Extract the (X, Y) coordinate from the center of the cell holding the provided text.  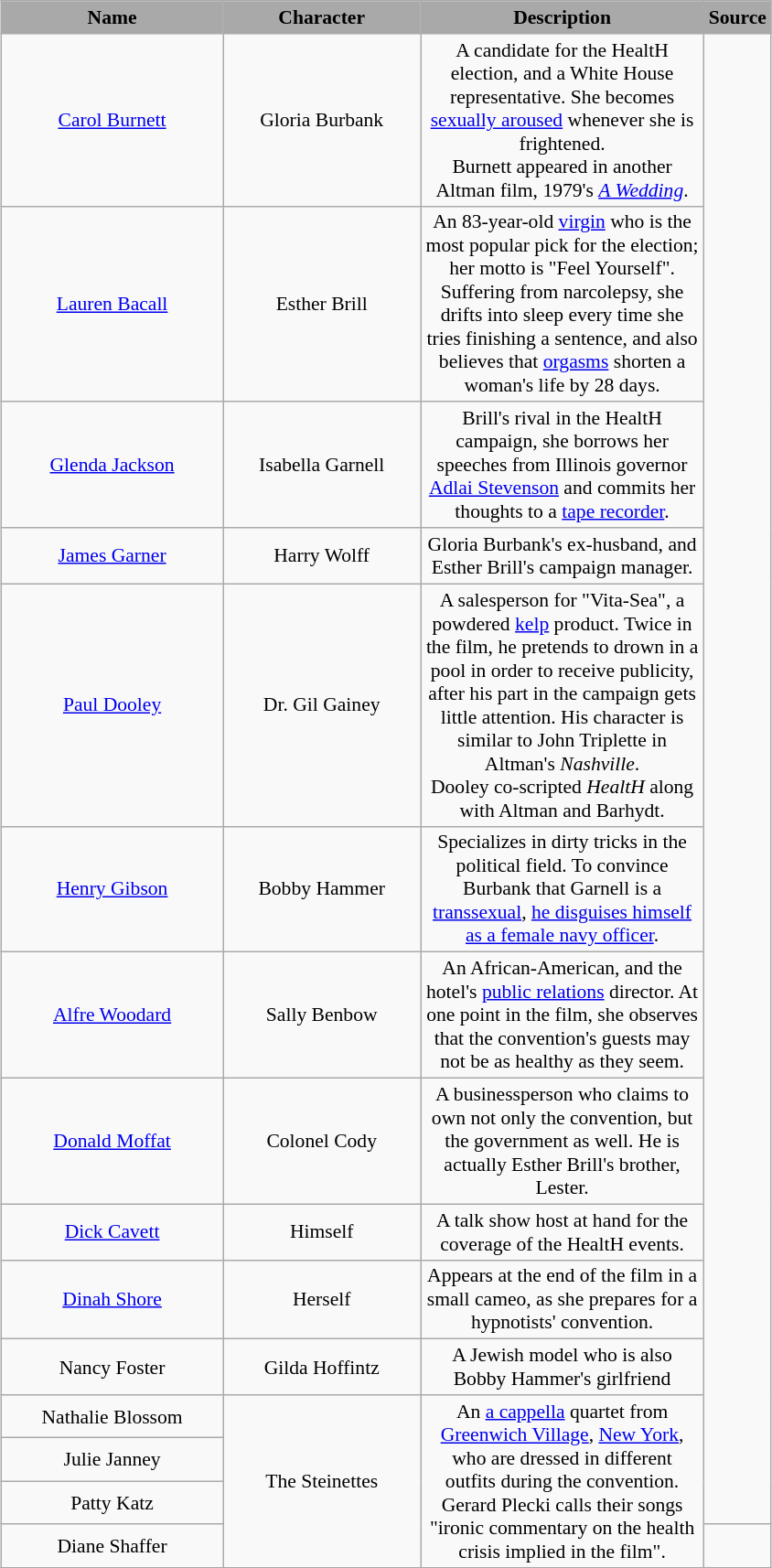
Name (112, 17)
Dr. Gil Gainey (322, 704)
A businessperson who claims to own not only the convention, but the government as well. He is actually Esther Brill's brother, Lester. (563, 1141)
Dinah Shore (112, 1299)
Gloria Burbank (322, 119)
Diane Shaffer (112, 1546)
Julie Janney (112, 1460)
Donald Moffat (112, 1141)
Glenda Jackson (112, 465)
Carol Burnett (112, 119)
Colonel Cody (322, 1141)
Nancy Foster (112, 1367)
A talk show host at hand for the coverage of the HealtH events. (563, 1231)
Source (737, 17)
Nathalie Blossom (112, 1416)
Harry Wolff (322, 556)
Paul Dooley (112, 704)
A Jewish model who is also Bobby Hammer's girlfriend (563, 1367)
Gloria Burbank's ex-husband, and Esther Brill's campaign manager. (563, 556)
Bobby Hammer (322, 889)
Gilda Hoffintz (322, 1367)
Henry Gibson (112, 889)
Isabella Garnell (322, 465)
Dick Cavett (112, 1231)
Description (563, 17)
Specializes in dirty tricks in the political field. To convince Burbank that Garnell is a transsexual, he disguises himself as a female navy officer. (563, 889)
Patty Katz (112, 1502)
Herself (322, 1299)
Esther Brill (322, 304)
Lauren Bacall (112, 304)
Himself (322, 1231)
Brill's rival in the HealtH campaign, she borrows her speeches from Illinois governor Adlai Stevenson and commits her thoughts to a tape recorder. (563, 465)
Sally Benbow (322, 1015)
Alfre Woodard (112, 1015)
The Steinettes (322, 1482)
James Garner (112, 556)
Character (322, 17)
Appears at the end of the film in a small cameo, as she prepares for a hypnotists' convention. (563, 1299)
